Detect which cell encompasses the target text, then output its (X, Y) center coordinate. 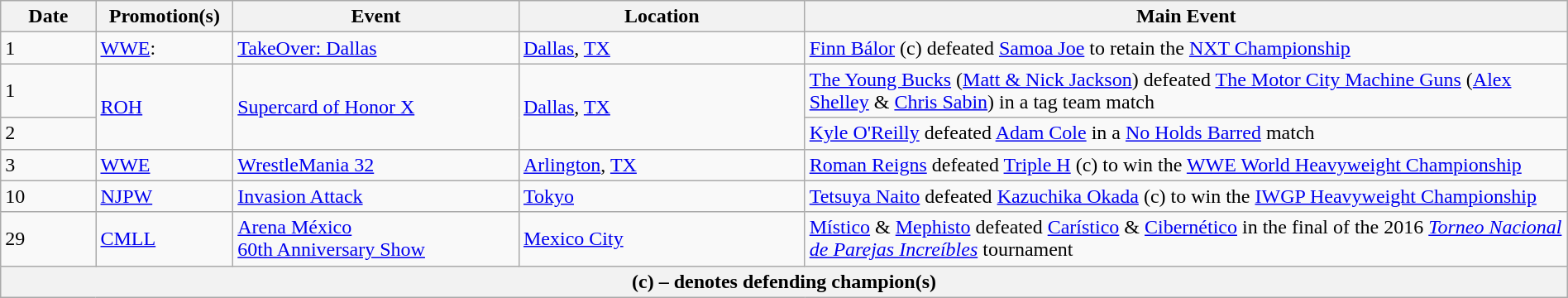
10 (48, 196)
Invasion Attack (376, 196)
29 (48, 238)
Místico & Mephisto defeated Carístico & Cibernético in the final of the 2016 Torneo Nacional de Parejas Increíbles tournament (1186, 238)
Promotion(s) (165, 17)
Date (48, 17)
The Young Bucks (Matt & Nick Jackson) defeated The Motor City Machine Guns (Alex Shelley & Chris Sabin) in a tag team match (1186, 91)
TakeOver: Dallas (376, 48)
Roman Reigns defeated Triple H (c) to win the WWE World Heavyweight Championship (1186, 165)
Mexico City (662, 238)
Finn Bálor (c) defeated Samoa Joe to retain the NXT Championship (1186, 48)
CMLL (165, 238)
Kyle O'Reilly defeated Adam Cole in a No Holds Barred match (1186, 133)
3 (48, 165)
Tetsuya Naito defeated Kazuchika Okada (c) to win the IWGP Heavyweight Championship (1186, 196)
Location (662, 17)
Main Event (1186, 17)
2 (48, 133)
Event (376, 17)
WWE (165, 165)
Arlington, TX (662, 165)
ROH (165, 106)
Arena México60th Anniversary Show (376, 238)
NJPW (165, 196)
WrestleMania 32 (376, 165)
Supercard of Honor X (376, 106)
(c) – denotes defending champion(s) (784, 281)
WWE: (165, 48)
Tokyo (662, 196)
